Detect which cell encompasses the target text, then output its [x, y] center coordinate. 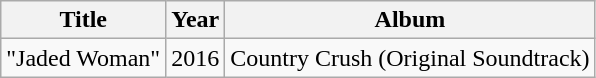
Country Crush (Original Soundtrack) [410, 58]
Year [196, 20]
"Jaded Woman" [84, 58]
2016 [196, 58]
Title [84, 20]
Album [410, 20]
